Search for the cell housing the specified text and yield its (x, y) center coordinate. 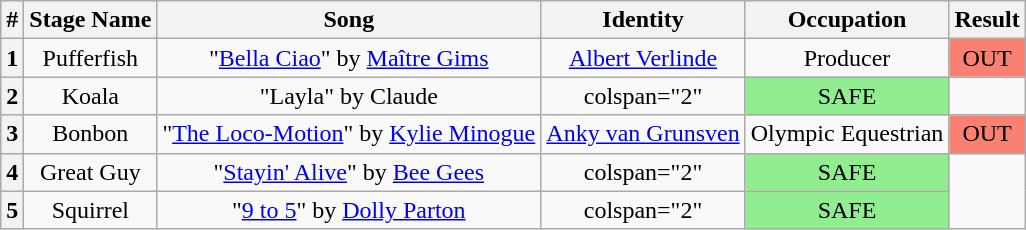
3 (12, 134)
Result (987, 20)
5 (12, 210)
# (12, 20)
Albert Verlinde (643, 58)
Producer (847, 58)
Great Guy (90, 172)
1 (12, 58)
Squirrel (90, 210)
Identity (643, 20)
Koala (90, 96)
"The Loco-Motion" by Kylie Minogue (349, 134)
"Stayin' Alive" by Bee Gees (349, 172)
"Layla" by Claude (349, 96)
Song (349, 20)
"9 to 5" by Dolly Parton (349, 210)
Olympic Equestrian (847, 134)
2 (12, 96)
Anky van Grunsven (643, 134)
Bonbon (90, 134)
Stage Name (90, 20)
Occupation (847, 20)
4 (12, 172)
Pufferfish (90, 58)
"Bella Ciao" by Maître Gims (349, 58)
